For the text-containing cell, return its midpoint in [X, Y] coordinate format. 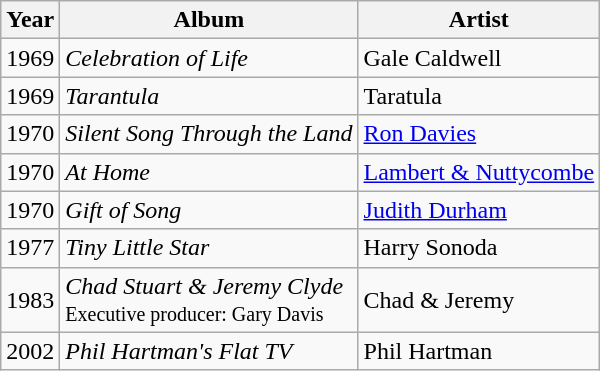
Phil Hartman [479, 351]
Judith Durham [479, 210]
Chad Stuart & Jeremy ClydeExecutive producer: Gary Davis [209, 300]
2002 [30, 351]
Silent Song Through the Land [209, 134]
Album [209, 20]
Gift of Song [209, 210]
1977 [30, 248]
Chad & Jeremy [479, 300]
Artist [479, 20]
Tarantula [209, 96]
Gale Caldwell [479, 58]
Lambert & Nuttycombe [479, 172]
Year [30, 20]
1983 [30, 300]
Celebration of Life [209, 58]
Tiny Little Star [209, 248]
Phil Hartman's Flat TV [209, 351]
Taratula [479, 96]
At Home [209, 172]
Harry Sonoda [479, 248]
Ron Davies [479, 134]
